Output the (X, Y) coordinate of the center of the cell containing the given text.  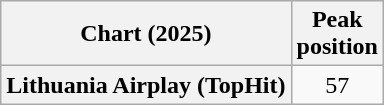
Lithuania Airplay (TopHit) (146, 85)
57 (337, 85)
Chart (2025) (146, 34)
Peakposition (337, 34)
